Provide the [X, Y] coordinate of the cell's center where the given text is located.  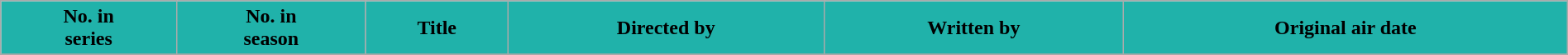
Written by [973, 28]
Directed by [666, 28]
Original air date [1345, 28]
No. inseries [89, 28]
Title [437, 28]
No. inseason [271, 28]
